Pinpoint the cell where the given text exists, returning its (X, Y) midpoint coordinate. 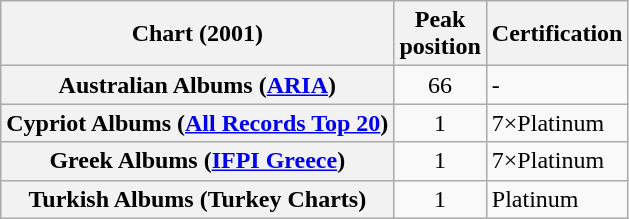
Peakposition (440, 34)
Platinum (557, 199)
Turkish Albums (Turkey Charts) (198, 199)
Greek Albums (IFPI Greece) (198, 161)
Cypriot Albums (All Records Top 20) (198, 123)
66 (440, 85)
Australian Albums (ARIA) (198, 85)
- (557, 85)
Certification (557, 34)
Chart (2001) (198, 34)
